Extract the (X, Y) coordinate from the center of the cell holding the provided text.  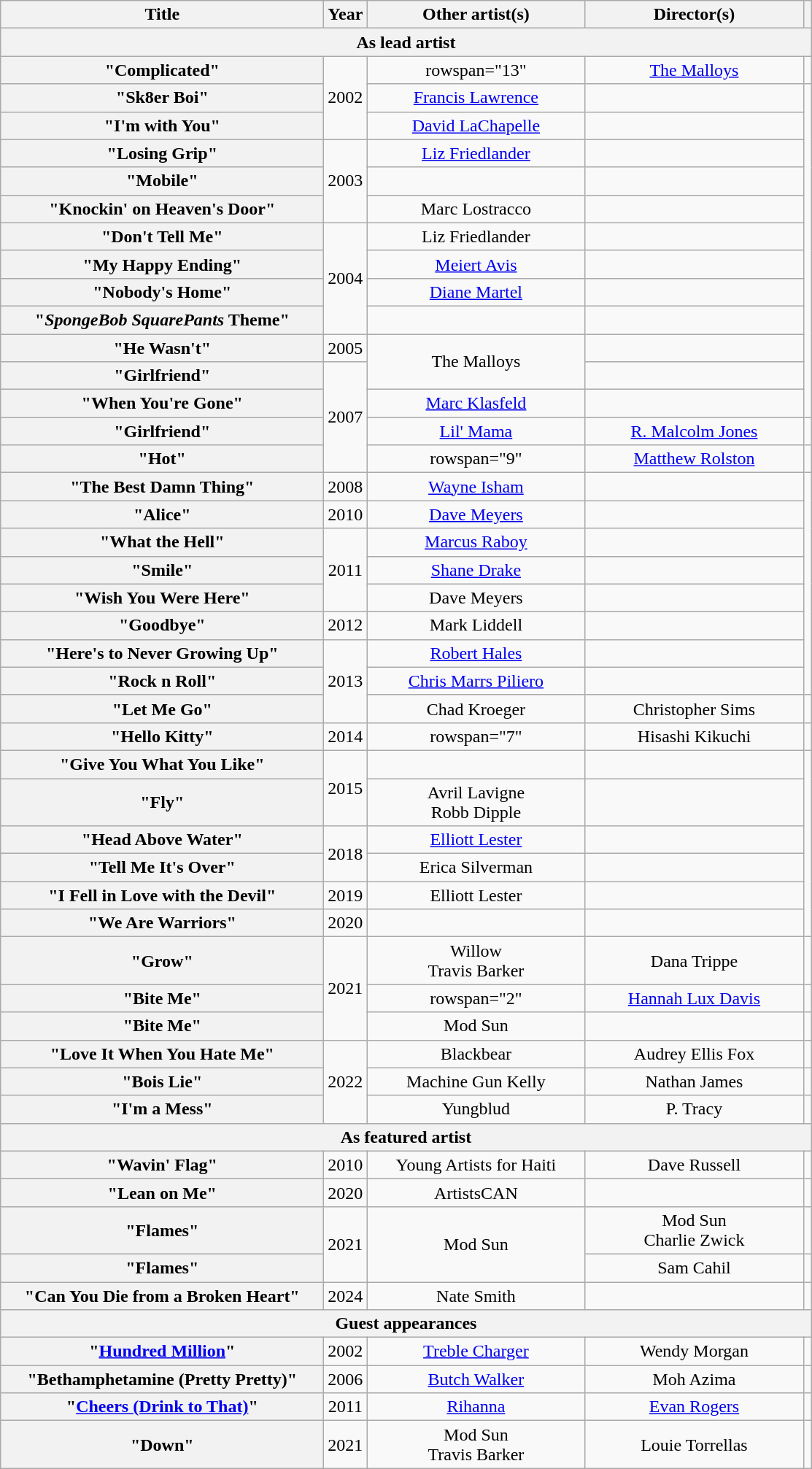
Rihanna (476, 1407)
"Tell Me It's Over" (162, 868)
"SpongeBob SquarePants Theme" (162, 320)
"Goodbye" (162, 625)
rowspan="13" (476, 70)
2003 (346, 181)
"Wish You Were Here" (162, 598)
Robert Hales (476, 653)
2013 (346, 681)
2014 (346, 736)
Diane Martel (476, 292)
2018 (346, 854)
"Love It When You Hate Me" (162, 1054)
"We Are Warriors" (162, 923)
Marcus Raboy (476, 542)
Avril LavigneRobb Dipple (476, 801)
"Losing Grip" (162, 153)
"Grow" (162, 960)
2007 (346, 417)
"Hot" (162, 459)
"The Best Damn Thing" (162, 487)
R. Malcolm Jones (695, 431)
Wayne Isham (476, 487)
Young Artists for Haiti (476, 1165)
Erica Silverman (476, 868)
Christopher Sims (695, 709)
Matthew Rolston (695, 459)
Mod SunTravis Barker (476, 1445)
Shane Drake (476, 570)
Moh Azima (695, 1379)
"I'm with You" (162, 126)
Mod SunCharlie Zwick (695, 1230)
"Fly" (162, 801)
Hannah Lux Davis (695, 998)
2004 (346, 278)
"My Happy Ending" (162, 264)
Louie Torrellas (695, 1445)
Year (346, 15)
"Bois Lie" (162, 1081)
Dave Russell (695, 1165)
Sam Cahil (695, 1268)
"I'm a Mess" (162, 1109)
"Hundred Million" (162, 1352)
"Lean on Me" (162, 1192)
"I Fell in Love with the Devil" (162, 895)
"Down" (162, 1445)
Blackbear (476, 1054)
Dana Trippe (695, 960)
Director(s) (695, 15)
"Mobile" (162, 181)
Audrey Ellis Fox (695, 1054)
"Cheers (Drink to That)" (162, 1407)
Francis Lawrence (476, 98)
2008 (346, 487)
"Hello Kitty" (162, 736)
Nathan James (695, 1081)
Guest appearances (406, 1324)
"Bethamphetamine (Pretty Pretty)" (162, 1379)
Mark Liddell (476, 625)
"Knockin' on Heaven's Door" (162, 209)
Chris Marrs Piliero (476, 681)
2005 (346, 348)
rowspan="2" (476, 998)
Nate Smith (476, 1295)
"Nobody's Home" (162, 292)
WillowTravis Barker (476, 960)
Yungblud (476, 1109)
2012 (346, 625)
"Here's to Never Growing Up" (162, 653)
Evan Rogers (695, 1407)
rowspan="7" (476, 736)
2015 (346, 788)
Treble Charger (476, 1352)
P. Tracy (695, 1109)
Meiert Avis (476, 264)
"Sk8er Boi" (162, 98)
2024 (346, 1295)
Marc Klasfeld (476, 404)
"Give You What You Like" (162, 764)
Marc Lostracco (476, 209)
rowspan="9" (476, 459)
ArtistsCAN (476, 1192)
Machine Gun Kelly (476, 1081)
2006 (346, 1379)
"Complicated" (162, 70)
David LaChapelle (476, 126)
Chad Kroeger (476, 709)
Other artist(s) (476, 15)
"Head Above Water" (162, 840)
As lead artist (406, 42)
"When You're Gone" (162, 404)
"Alice" (162, 514)
Lil' Mama (476, 431)
Title (162, 15)
"Rock n Roll" (162, 681)
"Don't Tell Me" (162, 236)
Hisashi Kikuchi (695, 736)
Wendy Morgan (695, 1352)
2019 (346, 895)
"Let Me Go" (162, 709)
As featured artist (406, 1137)
Butch Walker (476, 1379)
"Can You Die from a Broken Heart" (162, 1295)
"What the Hell" (162, 542)
"He Wasn't" (162, 348)
"Smile" (162, 570)
"Wavin' Flag" (162, 1165)
2022 (346, 1081)
